Extract the [x, y] coordinate from the center of the cell holding the provided text.  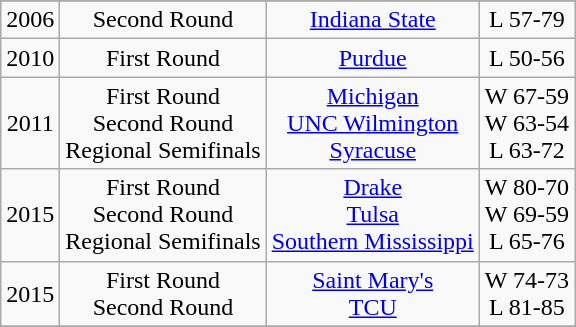
W 80-70W 69-59L 65-76 [526, 215]
W 67-59W 63-54L 63-72 [526, 123]
L 57-79 [526, 20]
Purdue [372, 58]
DrakeTulsaSouthern Mississippi [372, 215]
First RoundSecond Round [163, 294]
Saint Mary'sTCU [372, 294]
2011 [30, 123]
2006 [30, 20]
2010 [30, 58]
Second Round [163, 20]
MichiganUNC WilmingtonSyracuse [372, 123]
L 50-56 [526, 58]
Indiana State [372, 20]
First Round [163, 58]
W 74-73L 81-85 [526, 294]
